Search for the cell housing the specified text and yield its (X, Y) center coordinate. 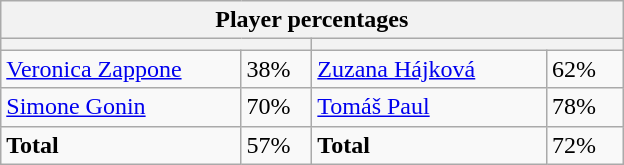
57% (276, 145)
62% (584, 69)
Simone Gonin (121, 107)
78% (584, 107)
38% (276, 69)
70% (276, 107)
72% (584, 145)
Tomáš Paul (430, 107)
Zuzana Hájková (430, 69)
Veronica Zappone (121, 69)
Player percentages (312, 20)
